Pinpoint the cell where the given text exists, returning its (x, y) midpoint coordinate. 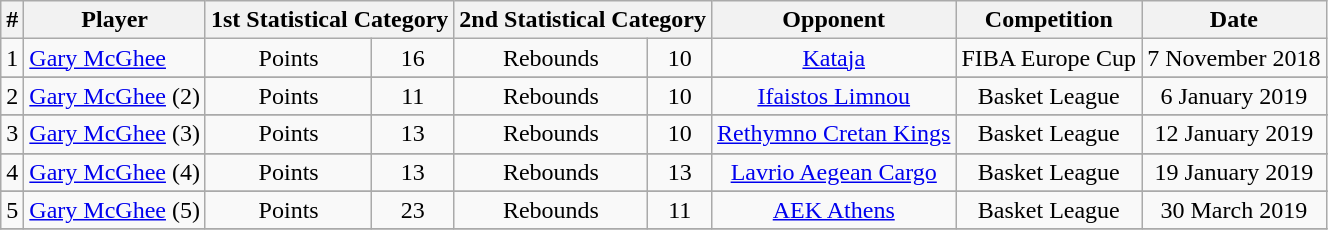
# (12, 20)
4 (12, 172)
23 (413, 210)
6 January 2019 (1234, 96)
5 (12, 210)
Gary McGhee (4) (115, 172)
1 (12, 58)
7 November 2018 (1234, 58)
Kataja (834, 58)
Opponent (834, 20)
Ifaistos Limnou (834, 96)
Gary McGhee (3) (115, 134)
19 January 2019 (1234, 172)
2 (12, 96)
Gary McGhee (115, 58)
1st Statistical Category (329, 20)
FIBA Europe Cup (1049, 58)
Gary McGhee (5) (115, 210)
Competition (1049, 20)
Gary McGhee (2) (115, 96)
3 (12, 134)
Lavrio Aegean Cargo (834, 172)
Date (1234, 20)
2nd Statistical Category (583, 20)
30 March 2019 (1234, 210)
Rethymno Cretan Kings (834, 134)
16 (413, 58)
12 January 2019 (1234, 134)
Player (115, 20)
AEK Athens (834, 210)
